From the cell containing the given text, extract its center point as [x, y] coordinate. 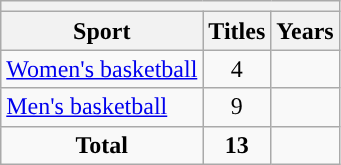
9 [237, 107]
Women's basketball [102, 69]
13 [237, 145]
Sport [102, 31]
Titles [237, 31]
Total [102, 145]
4 [237, 69]
Years [305, 31]
Men's basketball [102, 107]
